Pinpoint the cell where the given text exists, returning its [x, y] midpoint coordinate. 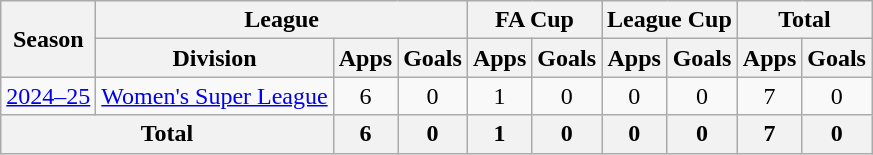
FA Cup [534, 20]
Division [214, 58]
Women's Super League [214, 96]
League Cup [670, 20]
2024–25 [48, 96]
Season [48, 39]
League [282, 20]
